Scan for the cell matching the given text and deliver its (X, Y) coordinate at center. 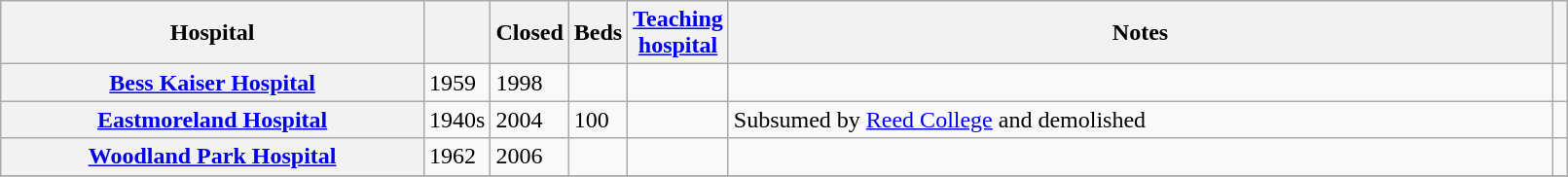
1959 (456, 83)
Hospital (212, 33)
Woodland Park Hospital (212, 157)
Teachinghospital (678, 33)
1998 (529, 83)
100 (598, 120)
1940s (456, 120)
Bess Kaiser Hospital (212, 83)
Subsumed by Reed College and demolished (1140, 120)
Closed (529, 33)
Notes (1140, 33)
2004 (529, 120)
1962 (456, 157)
Beds (598, 33)
Eastmoreland Hospital (212, 120)
2006 (529, 157)
